Provide the (X, Y) coordinate of the cell's center where the given text is located.  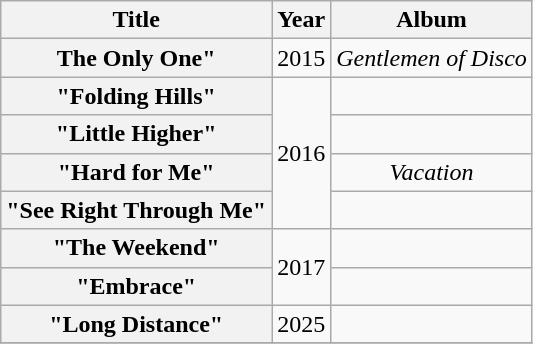
2015 (302, 58)
2025 (302, 324)
The Only One" (136, 58)
2016 (302, 153)
Vacation (432, 172)
Gentlemen of Disco (432, 58)
Album (432, 20)
Year (302, 20)
"Embrace" (136, 286)
"Hard for Me" (136, 172)
"Folding Hills" (136, 96)
2017 (302, 267)
"The Weekend" (136, 248)
"Little Higher" (136, 134)
"See Right Through Me" (136, 210)
Title (136, 20)
"Long Distance" (136, 324)
